Identify which cell holds the provided text, then report its [X, Y] central coordinate. 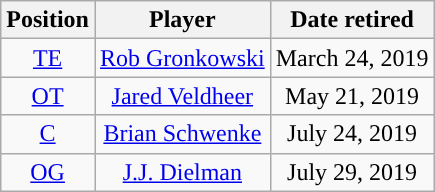
July 24, 2019 [352, 134]
July 29, 2019 [352, 172]
Jared Veldheer [182, 96]
Brian Schwenke [182, 134]
March 24, 2019 [352, 58]
C [48, 134]
May 21, 2019 [352, 96]
Position [48, 20]
Player [182, 20]
Date retired [352, 20]
J.J. Dielman [182, 172]
OG [48, 172]
TE [48, 58]
OT [48, 96]
Rob Gronkowski [182, 58]
